Output the (x, y) coordinate of the center of the cell containing the given text.  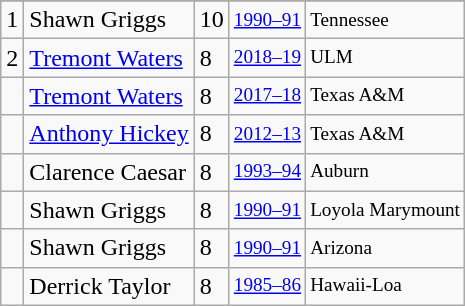
Hawaii-Loa (386, 286)
Arizona (386, 248)
Auburn (386, 172)
2018–19 (267, 58)
Derrick Taylor (109, 286)
2012–13 (267, 134)
Anthony Hickey (109, 134)
1993–94 (267, 172)
1 (12, 20)
2017–18 (267, 96)
Clarence Caesar (109, 172)
ULM (386, 58)
1985–86 (267, 286)
2 (12, 58)
10 (212, 20)
Tennessee (386, 20)
Loyola Marymount (386, 210)
